Pinpoint the cell where the given text exists, returning its (X, Y) midpoint coordinate. 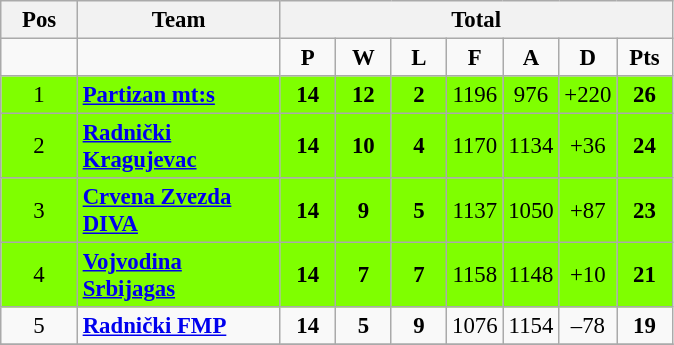
1134 (531, 146)
24 (645, 146)
1137 (475, 210)
Pos (40, 20)
3 (40, 210)
Radnički Kragujevac (178, 146)
1 (40, 95)
26 (645, 95)
1148 (531, 276)
+87 (588, 210)
A (531, 58)
1050 (531, 210)
12 (364, 95)
1170 (475, 146)
P (308, 58)
5 (419, 210)
F (475, 58)
1158 (475, 276)
Vojvodina Srbijagas (178, 276)
Total (476, 20)
D (588, 58)
10 (364, 146)
+36 (588, 146)
W (364, 58)
+10 (588, 276)
Pts (645, 58)
21 (645, 276)
Crvena Zvezda DIVA (178, 210)
L (419, 58)
Partizan mt:s (178, 95)
+220 (588, 95)
Team (178, 20)
9 (364, 210)
23 (645, 210)
976 (531, 95)
1196 (475, 95)
